Provide the (x, y) coordinate of the cell's center where the given text is located.  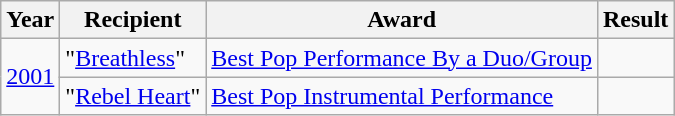
Result (635, 20)
Award (402, 20)
Year (30, 20)
"Rebel Heart" (133, 96)
"Breathless" (133, 58)
Best Pop Instrumental Performance (402, 96)
2001 (30, 77)
Best Pop Performance By a Duo/Group (402, 58)
Recipient (133, 20)
